From the cell containing the given text, extract its center point as [X, Y] coordinate. 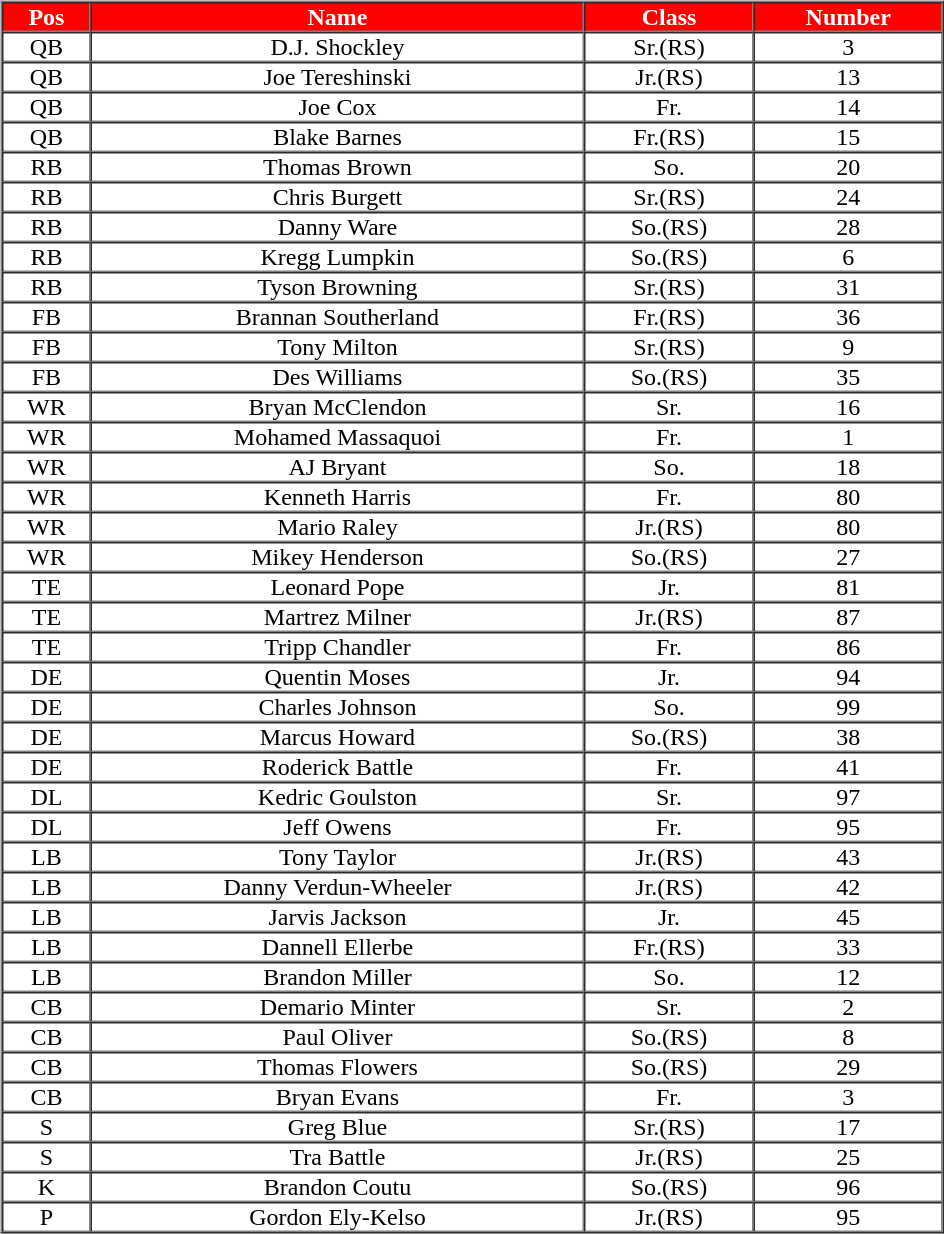
25 [848, 1157]
Chris Burgett [338, 197]
20 [848, 167]
Des Williams [338, 377]
Tony Taylor [338, 857]
Mikey Henderson [338, 557]
Roderick Battle [338, 767]
14 [848, 107]
Joe Cox [338, 107]
31 [848, 287]
Jarvis Jackson [338, 917]
Thomas Brown [338, 167]
9 [848, 347]
P [46, 1217]
Kenneth Harris [338, 497]
13 [848, 77]
Mohamed Massaquoi [338, 437]
38 [848, 737]
Jeff Owens [338, 827]
45 [848, 917]
Paul Oliver [338, 1037]
2 [848, 1007]
Bryan McClendon [338, 407]
15 [848, 137]
Demario Minter [338, 1007]
Pos [46, 17]
D.J. Shockley [338, 47]
Danny Ware [338, 227]
Tripp Chandler [338, 647]
24 [848, 197]
Marcus Howard [338, 737]
33 [848, 947]
41 [848, 767]
81 [848, 587]
18 [848, 467]
86 [848, 647]
Tra Battle [338, 1157]
Number [848, 17]
94 [848, 677]
Dannell Ellerbe [338, 947]
AJ Bryant [338, 467]
8 [848, 1037]
Tony Milton [338, 347]
Brandon Coutu [338, 1187]
Thomas Flowers [338, 1067]
36 [848, 317]
27 [848, 557]
16 [848, 407]
87 [848, 617]
Danny Verdun-Wheeler [338, 887]
43 [848, 857]
99 [848, 707]
Joe Tereshinski [338, 77]
Bryan Evans [338, 1097]
Kedric Goulston [338, 797]
12 [848, 977]
Brannan Southerland [338, 317]
Mario Raley [338, 527]
97 [848, 797]
Brandon Miller [338, 977]
Leonard Pope [338, 587]
35 [848, 377]
17 [848, 1127]
Greg Blue [338, 1127]
Class [669, 17]
42 [848, 887]
29 [848, 1067]
Blake Barnes [338, 137]
Tyson Browning [338, 287]
6 [848, 257]
Martrez Milner [338, 617]
Charles Johnson [338, 707]
Name [338, 17]
1 [848, 437]
K [46, 1187]
Kregg Lumpkin [338, 257]
28 [848, 227]
96 [848, 1187]
Gordon Ely-Kelso [338, 1217]
Quentin Moses [338, 677]
